Search for the cell housing the specified text and yield its (X, Y) center coordinate. 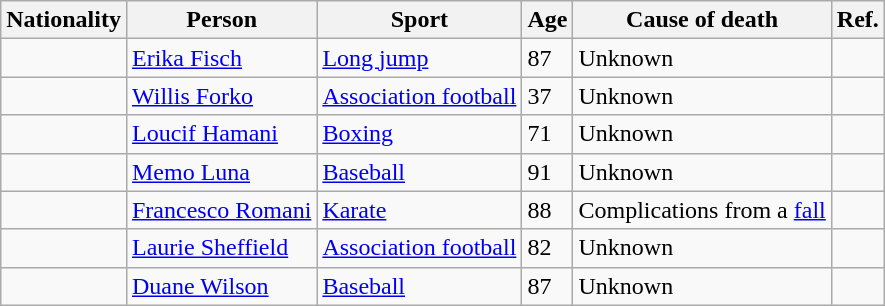
Long jump (420, 58)
Karate (420, 210)
Willis Forko (221, 96)
Francesco Romani (221, 210)
71 (548, 134)
Ref. (858, 20)
91 (548, 172)
Duane Wilson (221, 286)
Boxing (420, 134)
37 (548, 96)
82 (548, 248)
Erika Fisch (221, 58)
Nationality (64, 20)
Laurie Sheffield (221, 248)
Age (548, 20)
Complications from a fall (702, 210)
Person (221, 20)
Memo Luna (221, 172)
Loucif Hamani (221, 134)
Sport (420, 20)
88 (548, 210)
Cause of death (702, 20)
